Provide the (x, y) coordinate of the cell's center where the given text is located.  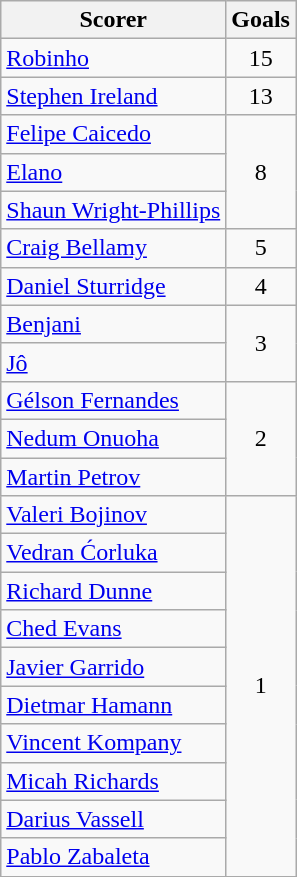
Richard Dunne (114, 591)
Dietmar Hamann (114, 705)
Martin Petrov (114, 477)
5 (261, 248)
Stephen Ireland (114, 96)
1 (261, 686)
Vedran Ćorluka (114, 553)
Javier Garrido (114, 667)
Shaun Wright-Phillips (114, 210)
2 (261, 438)
15 (261, 58)
4 (261, 286)
Nedum Onuoha (114, 438)
Vincent Kompany (114, 743)
Micah Richards (114, 781)
Felipe Caicedo (114, 134)
Ched Evans (114, 629)
Benjani (114, 324)
Pablo Zabaleta (114, 857)
Craig Bellamy (114, 248)
Darius Vassell (114, 819)
8 (261, 172)
Goals (261, 20)
Robinho (114, 58)
Valeri Bojinov (114, 515)
Scorer (114, 20)
Gélson Fernandes (114, 400)
3 (261, 343)
Elano (114, 172)
13 (261, 96)
Jô (114, 362)
Daniel Sturridge (114, 286)
